Output the (X, Y) coordinate of the center of the cell containing the given text.  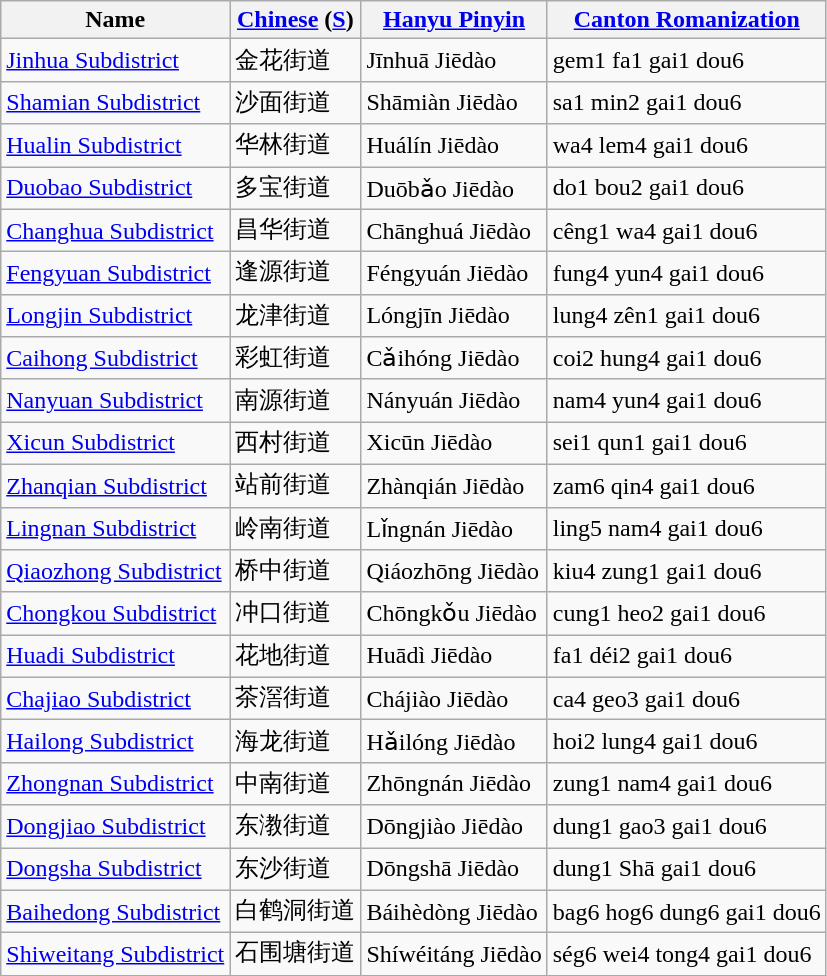
Huálín Jiēdào (454, 146)
Jinhua Subdistrict (116, 60)
东漖街道 (296, 826)
Huadi Subdistrict (116, 656)
fa1 déi2 gai1 dou6 (686, 656)
Caihong Subdistrict (116, 358)
zung1 nam4 gai1 dou6 (686, 784)
Shāmiàn Jiēdào (454, 102)
Name (116, 20)
Dōngshā Jiēdào (454, 870)
cêng1 wa4 gai1 dou6 (686, 230)
Lǐngnán Jiēdào (454, 528)
Duōbǎo Jiēdào (454, 188)
Jīnhuā Jiēdào (454, 60)
gem1 fa1 gai1 dou6 (686, 60)
Fengyuan Subdistrict (116, 274)
Zhànqián Jiēdào (454, 486)
fung4 yun4 gai1 dou6 (686, 274)
金花街道 (296, 60)
茶滘街道 (296, 698)
花地街道 (296, 656)
Chōngkǒu Jiēdào (454, 614)
ség6 wei4 tong4 gai1 dou6 (686, 954)
Féngyuán Jiēdào (454, 274)
Zhōngnán Jiēdào (454, 784)
kiu4 zung1 gai1 dou6 (686, 572)
岭南街道 (296, 528)
Baihedong Subdistrict (116, 912)
dung1 gao3 gai1 dou6 (686, 826)
Qiaozhong Subdistrict (116, 572)
ling5 nam4 gai1 dou6 (686, 528)
sa1 min2 gai1 dou6 (686, 102)
Xicūn Jiēdào (454, 444)
Duobao Subdistrict (116, 188)
Zhanqian Subdistrict (116, 486)
cung1 heo2 gai1 dou6 (686, 614)
Hanyu Pinyin (454, 20)
昌华街道 (296, 230)
zam6 qin4 gai1 dou6 (686, 486)
龙津街道 (296, 316)
东沙街道 (296, 870)
西村街道 (296, 444)
石围塘街道 (296, 954)
lung4 zên1 gai1 dou6 (686, 316)
Lóngjīn Jiēdào (454, 316)
wa4 lem4 gai1 dou6 (686, 146)
Zhongnan Subdistrict (116, 784)
多宝街道 (296, 188)
Báihèdòng Jiēdào (454, 912)
沙面街道 (296, 102)
华林街道 (296, 146)
nam4 yun4 gai1 dou6 (686, 400)
Chongkou Subdistrict (116, 614)
Changhua Subdistrict (116, 230)
Xicun Subdistrict (116, 444)
Dōngjiào Jiēdào (454, 826)
中南街道 (296, 784)
hoi2 lung4 gai1 dou6 (686, 742)
逢源街道 (296, 274)
Nanyuan Subdistrict (116, 400)
彩虹街道 (296, 358)
Hailong Subdistrict (116, 742)
桥中街道 (296, 572)
冲口街道 (296, 614)
南源街道 (296, 400)
Dongjiao Subdistrict (116, 826)
bag6 hog6 dung6 gai1 dou6 (686, 912)
Shíwéitáng Jiēdào (454, 954)
Dongsha Subdistrict (116, 870)
Shamian Subdistrict (116, 102)
Huādì Jiēdào (454, 656)
sei1 qun1 gai1 dou6 (686, 444)
Nányuán Jiēdào (454, 400)
ca4 geo3 gai1 dou6 (686, 698)
Chajiao Subdistrict (116, 698)
Hǎilóng Jiēdào (454, 742)
do1 bou2 gai1 dou6 (686, 188)
Chinese (S) (296, 20)
白鹤洞街道 (296, 912)
Qiáozhōng Jiēdào (454, 572)
Canton Romanization (686, 20)
Hualin Subdistrict (116, 146)
Longjin Subdistrict (116, 316)
海龙街道 (296, 742)
dung1 Shā gai1 dou6 (686, 870)
Chānghuá Jiēdào (454, 230)
Chájiào Jiēdào (454, 698)
coi2 hung4 gai1 dou6 (686, 358)
Lingnan Subdistrict (116, 528)
Cǎihóng Jiēdào (454, 358)
Shiweitang Subdistrict (116, 954)
站前街道 (296, 486)
